Pinpoint the cell where the given text exists, returning its [x, y] midpoint coordinate. 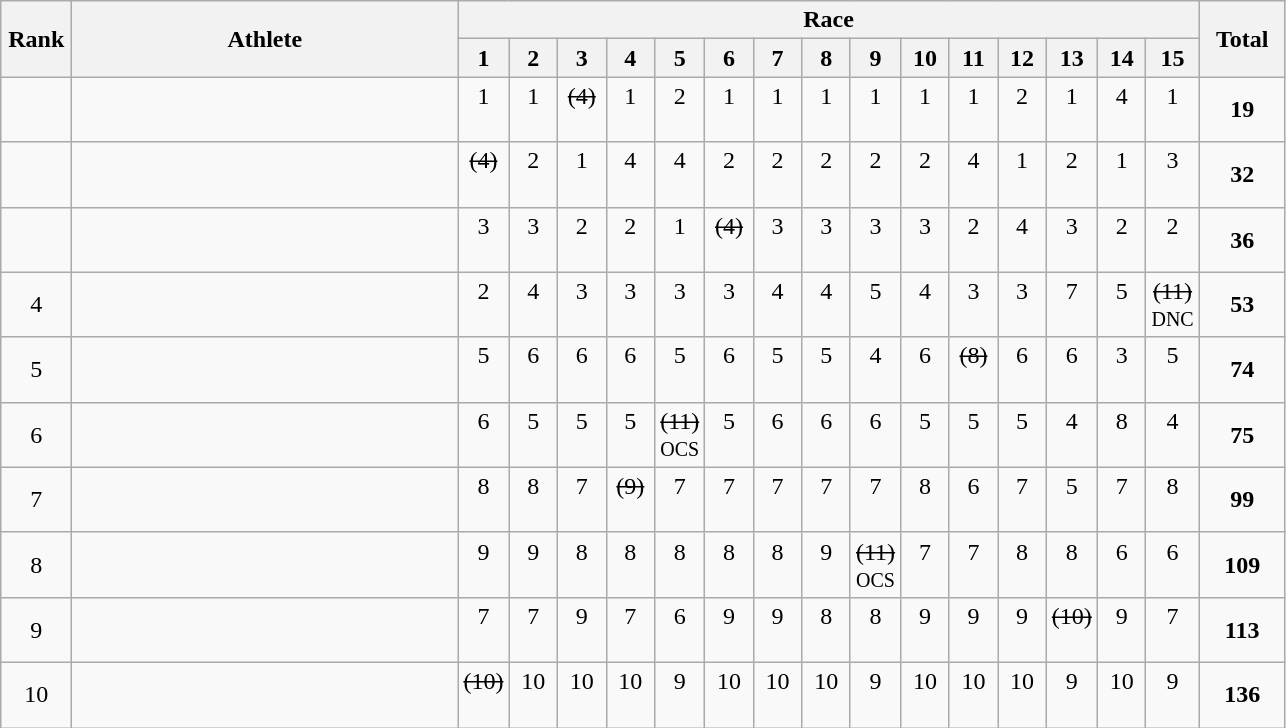
36 [1242, 240]
74 [1242, 370]
19 [1242, 110]
Rank [36, 39]
14 [1122, 58]
32 [1242, 174]
15 [1172, 58]
136 [1242, 694]
13 [1072, 58]
(11)DNC [1172, 304]
99 [1242, 500]
75 [1242, 434]
109 [1242, 564]
53 [1242, 304]
(9) [630, 500]
Race [828, 20]
113 [1242, 630]
Athlete [265, 39]
11 [974, 58]
Total [1242, 39]
(8) [974, 370]
12 [1022, 58]
